Return the (x, y) coordinate for the center point of the cell that contains the specified text.  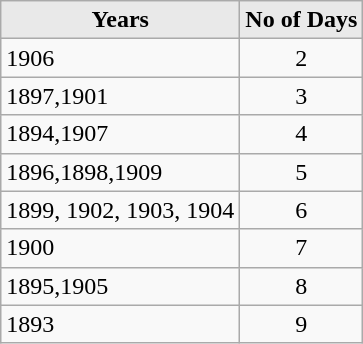
5 (302, 172)
1897,1901 (120, 96)
1900 (120, 248)
1893 (120, 324)
1899, 1902, 1903, 1904 (120, 210)
4 (302, 134)
Years (120, 20)
9 (302, 324)
1894,1907 (120, 134)
1896,1898,1909 (120, 172)
No of Days (302, 20)
8 (302, 286)
7 (302, 248)
1895,1905 (120, 286)
2 (302, 58)
1906 (120, 58)
6 (302, 210)
3 (302, 96)
